Pinpoint the cell where the given text exists, returning its [X, Y] midpoint coordinate. 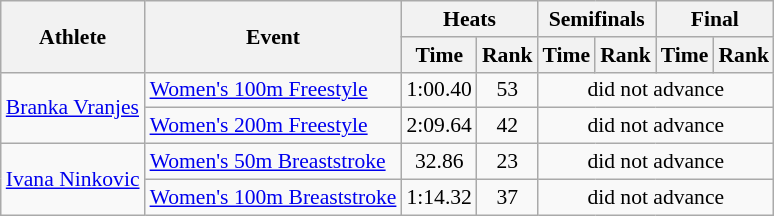
32.86 [438, 162]
Athlete [73, 36]
Branka Vranjes [73, 108]
Ivana Ninkovic [73, 180]
42 [508, 126]
Women's 200m Freestyle [274, 126]
53 [508, 90]
Women's 100m Freestyle [274, 90]
23 [508, 162]
Final [715, 19]
1:14.32 [438, 197]
2:09.64 [438, 126]
Women's 50m Breaststroke [274, 162]
Semifinals [596, 19]
Women's 100m Breaststroke [274, 197]
1:00.40 [438, 90]
Heats [469, 19]
37 [508, 197]
Event [274, 36]
